Detect which cell encompasses the target text, then output its (x, y) center coordinate. 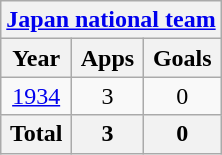
1934 (36, 96)
Japan national team (111, 20)
Year (36, 58)
Total (36, 134)
Goals (182, 58)
Apps (108, 58)
